Scan for the cell matching the given text and deliver its (X, Y) coordinate at center. 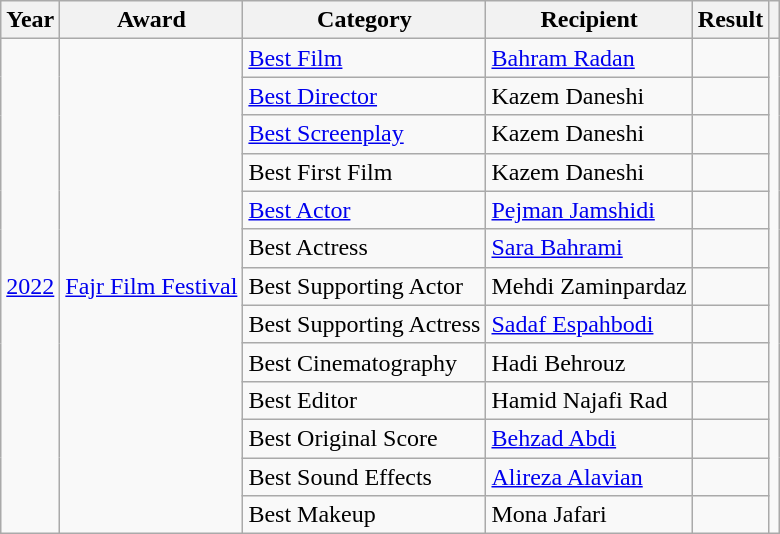
Alireza Alavian (589, 477)
Bahram Radan (589, 58)
Hamid Najafi Rad (589, 400)
Award (152, 20)
Sadaf Espahbodi (589, 324)
Best Screenplay (364, 134)
Best Makeup (364, 515)
Best Supporting Actress (364, 324)
Mehdi Zaminpardaz (589, 286)
Mona Jafari (589, 515)
Best Original Score (364, 438)
Recipient (589, 20)
Sara Bahrami (589, 248)
Best Cinematography (364, 362)
Best Actress (364, 248)
Fajr Film Festival (152, 286)
2022 (30, 286)
Best Film (364, 58)
Best Actor (364, 210)
Best First Film (364, 172)
Best Editor (364, 400)
Behzad Abdi (589, 438)
Year (30, 20)
Result (730, 20)
Best Director (364, 96)
Best Supporting Actor (364, 286)
Category (364, 20)
Pejman Jamshidi (589, 210)
Best Sound Effects (364, 477)
Hadi Behrouz (589, 362)
